Pinpoint the cell where the given text exists, returning its (X, Y) midpoint coordinate. 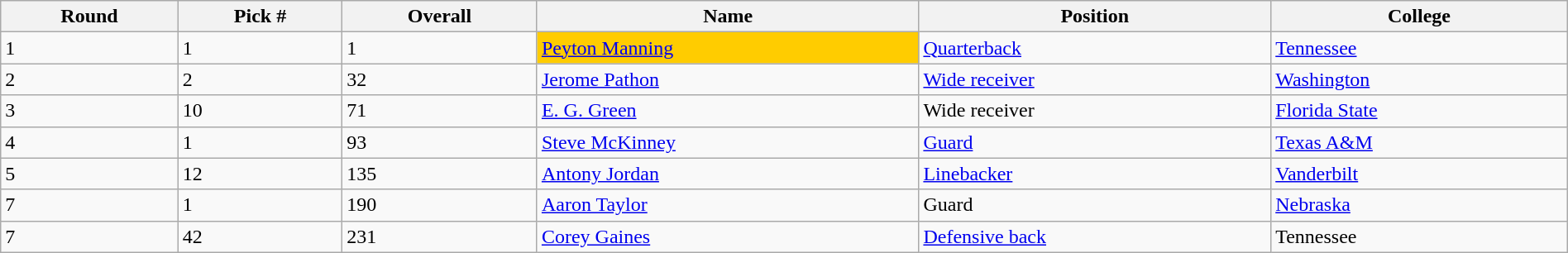
231 (440, 236)
Round (89, 17)
42 (260, 236)
Vanderbilt (1419, 174)
Jerome Pathon (728, 79)
Antony Jordan (728, 174)
71 (440, 111)
3 (89, 111)
Peyton Manning (728, 48)
Florida State (1419, 111)
College (1419, 17)
Defensive back (1095, 236)
32 (440, 79)
Pick # (260, 17)
E. G. Green (728, 111)
10 (260, 111)
5 (89, 174)
Overall (440, 17)
Steve McKinney (728, 142)
Quarterback (1095, 48)
Texas A&M (1419, 142)
Name (728, 17)
Washington (1419, 79)
Aaron Taylor (728, 205)
190 (440, 205)
Nebraska (1419, 205)
Corey Gaines (728, 236)
Position (1095, 17)
93 (440, 142)
Linebacker (1095, 174)
135 (440, 174)
4 (89, 142)
12 (260, 174)
